Locate the cell with the specified text and output its [x, y] center coordinate. 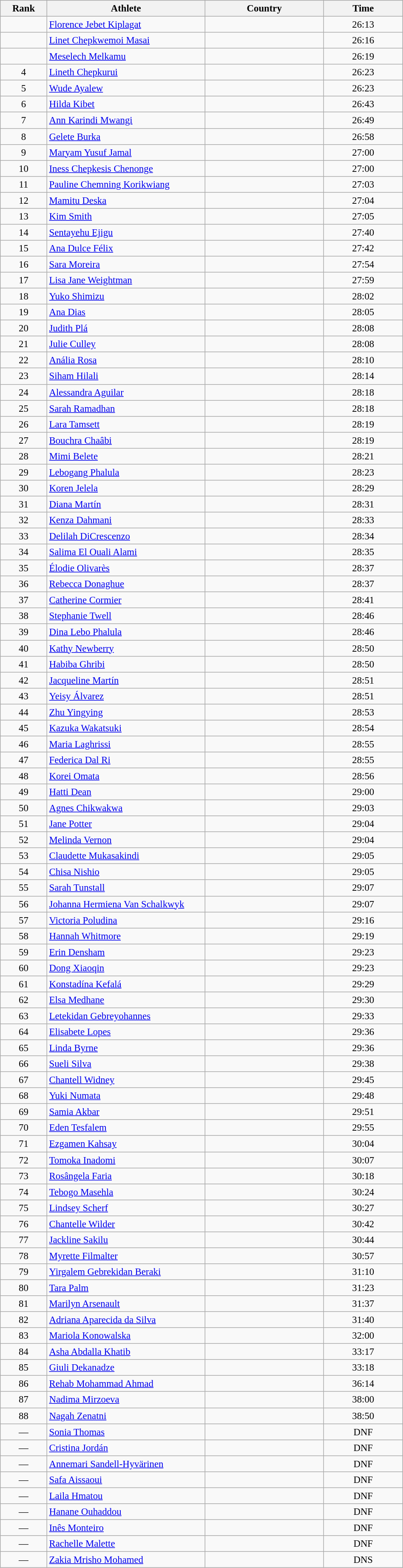
Inês Monteiro [126, 1528]
30:42 [363, 1224]
Melinda Vernon [126, 840]
29:51 [363, 1112]
85 [24, 1368]
Hatti Dean [126, 792]
Yirgalem Gebrekidan Beraki [126, 1272]
Diana Martín [126, 504]
28:31 [363, 504]
86 [24, 1384]
43 [24, 696]
30:44 [363, 1240]
39 [24, 632]
80 [24, 1288]
Sarah Tunstall [126, 888]
57 [24, 920]
Tebogo Masehla [126, 1192]
Meselech Melkamu [126, 57]
37 [24, 600]
Wude Ayalew [126, 88]
Lisa Jane Weightman [126, 280]
47 [24, 760]
38 [24, 616]
22 [24, 360]
28:33 [363, 520]
73 [24, 1176]
42 [24, 680]
66 [24, 1064]
21 [24, 344]
Country [264, 9]
28:54 [363, 728]
Ana Dulce Félix [126, 248]
Jackline Sakilu [126, 1240]
35 [24, 568]
Kazuka Wakatsuki [126, 728]
72 [24, 1160]
84 [24, 1352]
29:48 [363, 1096]
27:54 [363, 264]
Athlete [126, 9]
Hanane Ouhaddou [126, 1512]
Sentayehu Ejigu [126, 232]
Annemari Sandell-Hyvärinen [126, 1464]
88 [24, 1416]
38:00 [363, 1400]
29:19 [363, 936]
31 [24, 504]
26:49 [363, 120]
48 [24, 776]
Maryam Yusuf Jamal [126, 152]
Lineth Chepkurui [126, 72]
28:56 [363, 776]
30:24 [363, 1192]
76 [24, 1224]
Mamitu Deska [126, 200]
40 [24, 648]
28:14 [363, 376]
13 [24, 217]
Agnes Chikwakwa [126, 808]
Mariola Konowalska [126, 1336]
Julie Culley [126, 344]
26 [24, 424]
30:07 [363, 1160]
29:45 [363, 1080]
Myrette Filmalter [126, 1256]
Rank [24, 9]
Lara Tamsett [126, 424]
Yuki Numata [126, 1096]
Nadima Mirzoeva [126, 1400]
Sueli Silva [126, 1064]
17 [24, 280]
62 [24, 1000]
Safa Aissaoui [126, 1480]
Anália Rosa [126, 360]
Lindsey Scherf [126, 1208]
65 [24, 1048]
Chisa Nishio [126, 872]
Claudette Mukasakindi [126, 856]
23 [24, 376]
29:30 [363, 1000]
49 [24, 792]
Tomoka Inadomi [126, 1160]
33 [24, 536]
Laila Hmatou [126, 1496]
28:21 [363, 456]
78 [24, 1256]
28:34 [363, 536]
27:05 [363, 217]
29:29 [363, 984]
Delilah DiCrescenzo [126, 536]
Stephanie Twell [126, 616]
9 [24, 152]
Sarah Ramadhan [126, 408]
26:13 [363, 25]
Federica Dal Ri [126, 760]
Linda Byrne [126, 1048]
30:04 [363, 1144]
Pauline Chemning Korikwiang [126, 184]
50 [24, 808]
28:35 [363, 552]
12 [24, 200]
Kathy Newberry [126, 648]
29:16 [363, 920]
30:27 [363, 1208]
24 [24, 392]
20 [24, 328]
Adriana Aparecida da Silva [126, 1320]
Ezgamen Kahsay [126, 1144]
27 [24, 440]
Elsa Medhane [126, 1000]
64 [24, 1032]
27:04 [363, 200]
Letekidan Gebreyohannes [126, 1016]
Salima El Ouali Alami [126, 552]
Judith Plá [126, 328]
Alessandra Aguilar [126, 392]
27:42 [363, 248]
29:38 [363, 1064]
Bouchra Chaâbi [126, 440]
Habiba Ghribi [126, 664]
31:37 [363, 1304]
Giuli Dekanadze [126, 1368]
Chantelle Wilder [126, 1224]
Rosângela Faria [126, 1176]
26:43 [363, 104]
26:58 [363, 137]
Tara Palm [126, 1288]
Hannah Whitmore [126, 936]
Dina Lebo Phalula [126, 632]
Jacqueline Martín [126, 680]
30:18 [363, 1176]
Sara Moreira [126, 264]
Nagah Zenatni [126, 1416]
29:00 [363, 792]
71 [24, 1144]
46 [24, 744]
51 [24, 824]
58 [24, 936]
31:23 [363, 1288]
Jane Potter [126, 824]
32:00 [363, 1336]
27:40 [363, 232]
4 [24, 72]
30 [24, 488]
29:55 [363, 1128]
55 [24, 888]
Mimi Belete [126, 456]
Koren Jelela [126, 488]
Rebecca Donaghue [126, 584]
Ana Dias [126, 312]
32 [24, 520]
Erin Densham [126, 952]
81 [24, 1304]
Eden Tesfalem [126, 1128]
25 [24, 408]
28:29 [363, 488]
11 [24, 184]
26:19 [363, 57]
75 [24, 1208]
28:05 [363, 312]
83 [24, 1336]
28:10 [363, 360]
52 [24, 840]
15 [24, 248]
Samia Akbar [126, 1112]
69 [24, 1112]
Iness Chepkesis Chenonge [126, 168]
Konstadína Kefalá [126, 984]
45 [24, 728]
14 [24, 232]
Dong Xiaoqin [126, 968]
6 [24, 104]
Victoria Poludina [126, 920]
79 [24, 1272]
Kim Smith [126, 217]
10 [24, 168]
Asha Abdalla Khatib [126, 1352]
29:03 [363, 808]
Florence Jebet Kiplagat [126, 25]
Elisabete Lopes [126, 1032]
41 [24, 664]
87 [24, 1400]
61 [24, 984]
Sonia Thomas [126, 1432]
Lebogang Phalula [126, 472]
Chantell Widney [126, 1080]
28:41 [363, 600]
28:23 [363, 472]
Time [363, 9]
Zakia Mrisho Mohamed [126, 1560]
53 [24, 856]
Catherine Cormier [126, 600]
Siham Hilali [126, 376]
31:40 [363, 1320]
70 [24, 1128]
Johanna Hermiena Van Schalkwyk [126, 904]
60 [24, 968]
DNS [363, 1560]
29 [24, 472]
27:03 [363, 184]
Cristina Jordán [126, 1448]
Marilyn Arsenault [126, 1304]
Gelete Burka [126, 137]
Zhu Yingying [126, 712]
28:53 [363, 712]
59 [24, 952]
67 [24, 1080]
77 [24, 1240]
82 [24, 1320]
28:02 [363, 296]
Maria Laghrissi [126, 744]
74 [24, 1192]
Élodie Olivarès [126, 568]
5 [24, 88]
63 [24, 1016]
Hilda Kibet [126, 104]
7 [24, 120]
18 [24, 296]
36 [24, 584]
Kenza Dahmani [126, 520]
44 [24, 712]
27:59 [363, 280]
30:57 [363, 1256]
33:17 [363, 1352]
38:50 [363, 1416]
16 [24, 264]
31:10 [363, 1272]
68 [24, 1096]
Yeisy Álvarez [126, 696]
26:16 [363, 40]
36:14 [363, 1384]
33:18 [363, 1368]
28 [24, 456]
Rehab Mohammad Ahmad [126, 1384]
Ann Karindi Mwangi [126, 120]
Linet Chepkwemoi Masai [126, 40]
34 [24, 552]
56 [24, 904]
29:33 [363, 1016]
Korei Omata [126, 776]
Rachelle Malette [126, 1544]
54 [24, 872]
19 [24, 312]
8 [24, 137]
Yuko Shimizu [126, 296]
